Locate the cell with the specified text and output its [X, Y] center coordinate. 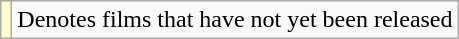
Denotes films that have not yet been released [235, 20]
